Determine the (x, y) coordinate at the center of the cell enclosing the given text.  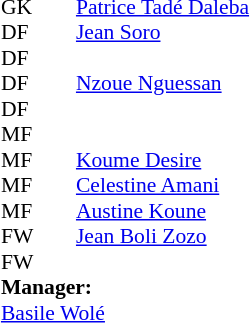
Celestine Amani (162, 185)
Jean Soro (162, 33)
Austine Koune (162, 211)
Manager: (125, 287)
Koume Desire (162, 160)
Jean Boli Zozo (162, 237)
Nzoue Nguessan (162, 83)
